Determine the [x, y] coordinate at the center of the cell enclosing the given text.  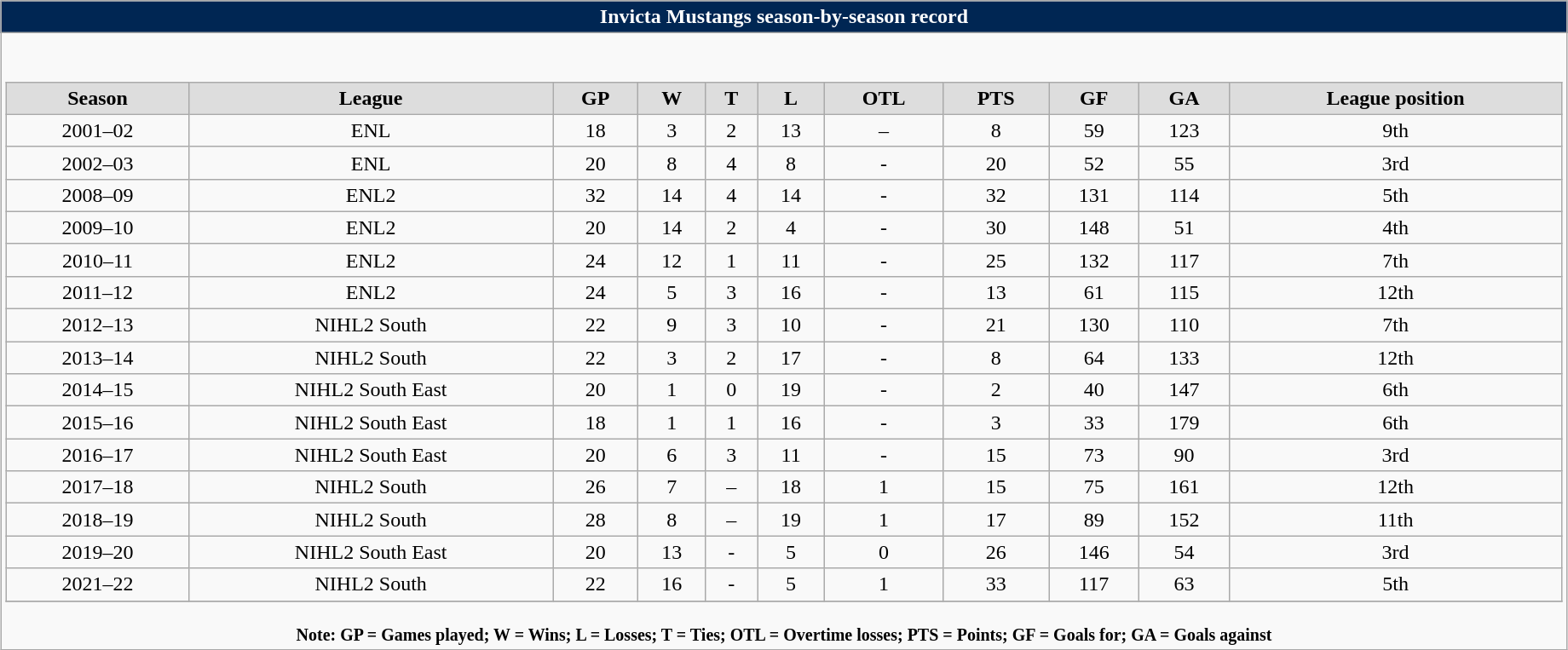
Season [97, 98]
6 [672, 455]
2016–17 [97, 455]
2009–10 [97, 227]
146 [1094, 552]
152 [1185, 520]
130 [1094, 325]
131 [1094, 195]
2017–18 [97, 487]
2011–12 [97, 292]
64 [1094, 358]
40 [1094, 390]
90 [1185, 455]
132 [1094, 260]
115 [1185, 292]
10 [791, 325]
21 [996, 325]
2002–03 [97, 163]
12 [672, 260]
63 [1185, 584]
L [791, 98]
2021–22 [97, 584]
114 [1185, 195]
League [372, 98]
147 [1185, 390]
GA [1185, 98]
61 [1094, 292]
25 [996, 260]
110 [1185, 325]
52 [1094, 163]
2001–02 [97, 130]
75 [1094, 487]
2015–16 [97, 423]
9 [672, 325]
133 [1185, 358]
2010–11 [97, 260]
Invicta Mustangs season-by-season record [784, 17]
League position [1396, 98]
179 [1185, 423]
2013–14 [97, 358]
2014–15 [97, 390]
7 [672, 487]
W [672, 98]
11th [1396, 520]
9th [1396, 130]
4th [1396, 227]
148 [1094, 227]
161 [1185, 487]
59 [1094, 130]
OTL [885, 98]
GF [1094, 98]
73 [1094, 455]
123 [1185, 130]
54 [1185, 552]
T [731, 98]
51 [1185, 227]
2008–09 [97, 195]
55 [1185, 163]
28 [596, 520]
30 [996, 227]
2019–20 [97, 552]
PTS [996, 98]
2018–19 [97, 520]
GP [596, 98]
89 [1094, 520]
2012–13 [97, 325]
